Scan for the cell matching the given text and deliver its [x, y] coordinate at center. 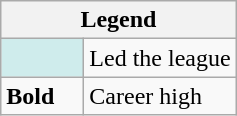
Bold [42, 96]
Career high [160, 96]
Legend [118, 20]
Led the league [160, 58]
